Return (X, Y) of the center of cell containing provided text 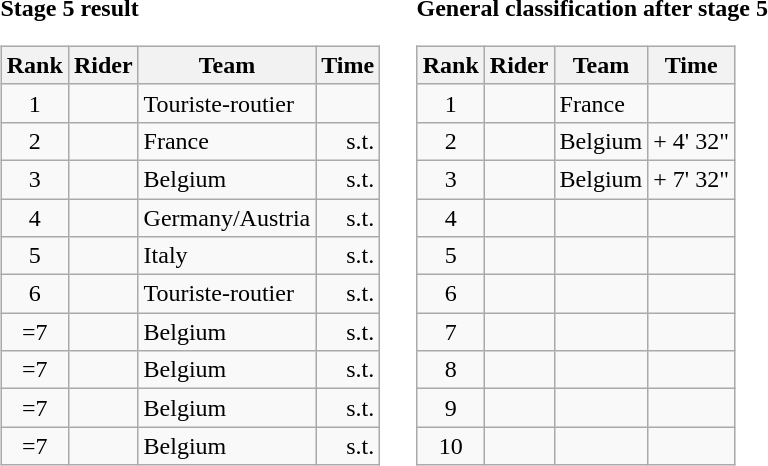
8 (450, 370)
7 (450, 332)
10 (450, 446)
+ 4' 32" (692, 141)
+ 7' 32" (692, 179)
Germany/Austria (227, 217)
9 (450, 408)
Italy (227, 256)
